Scan for the cell matching the given text and deliver its (X, Y) coordinate at center. 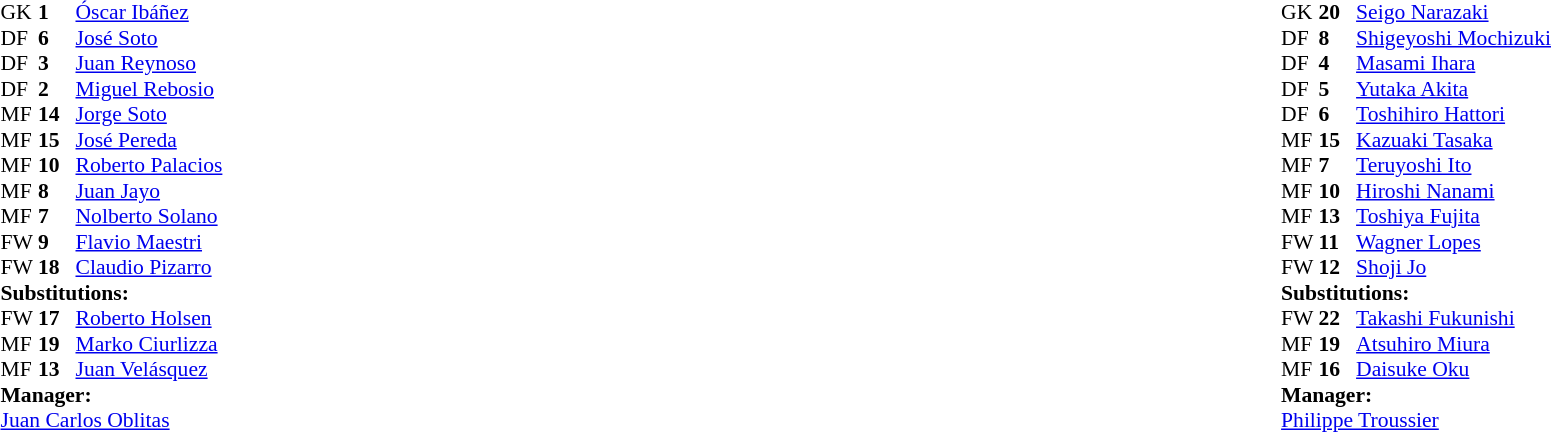
3 (57, 63)
Óscar Ibáñez (150, 13)
17 (57, 319)
Nolberto Solano (150, 217)
Substitutions: (111, 293)
14 (57, 115)
Jorge Soto (150, 115)
Miguel Rebosio (150, 89)
Roberto Holsen (150, 319)
Juan Reynoso (150, 63)
4 (1338, 63)
José Pereda (150, 140)
22 (1338, 319)
Marko Ciurlizza (150, 344)
18 (57, 267)
2 (57, 89)
Juan Velásquez (150, 369)
9 (57, 242)
Claudio Pizarro (150, 267)
16 (1338, 369)
12 (1338, 267)
5 (1338, 89)
11 (1338, 242)
José Soto (150, 38)
1 (57, 13)
20 (1338, 13)
Manager: (111, 395)
Roberto Palacios (150, 165)
Flavio Maestri (150, 242)
Juan Jayo (150, 191)
